Determine the (X, Y) coordinate at the center of the cell enclosing the given text.  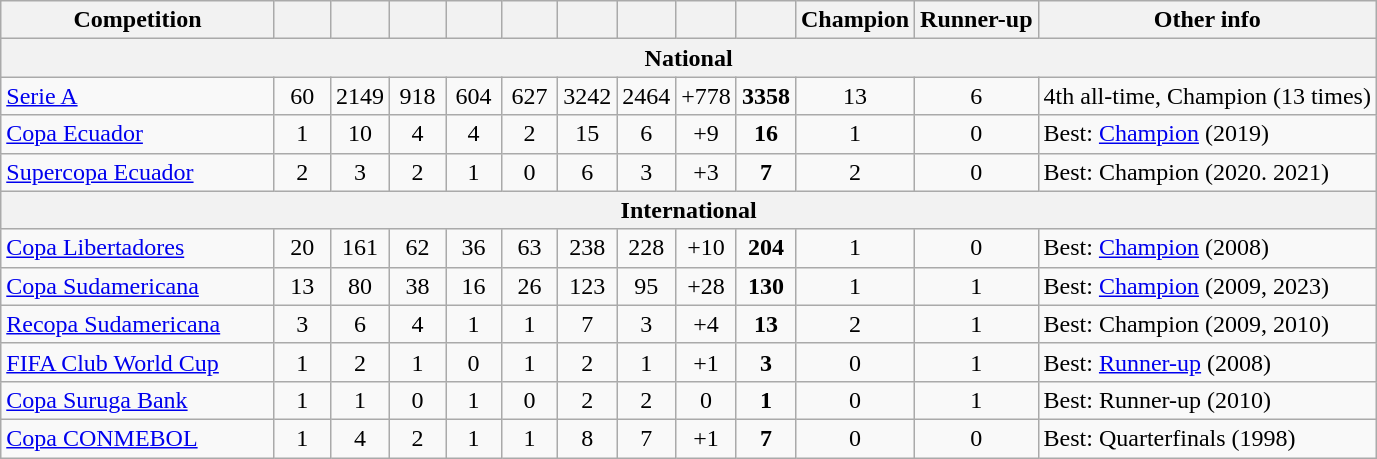
Runner-up (977, 20)
4th all-time, Champion (13 times) (1207, 96)
95 (646, 286)
238 (588, 248)
Best: Champion (2008) (1207, 248)
Serie A (138, 96)
3242 (588, 96)
+4 (706, 324)
Best: Champion (2019) (1207, 134)
15 (588, 134)
204 (766, 248)
60 (302, 96)
604 (474, 96)
130 (766, 286)
3358 (766, 96)
36 (474, 248)
+28 (706, 286)
Champion (854, 20)
Other info (1207, 20)
+778 (706, 96)
161 (360, 248)
20 (302, 248)
National (689, 58)
Copa Libertadores (138, 248)
26 (530, 286)
38 (417, 286)
Best: Champion (2009, 2010) (1207, 324)
International (689, 210)
FIFA Club World Cup (138, 362)
63 (530, 248)
2149 (360, 96)
+3 (706, 172)
Copa Suruga Bank (138, 400)
918 (417, 96)
Best: Runner-up (2008) (1207, 362)
228 (646, 248)
627 (530, 96)
2464 (646, 96)
8 (588, 438)
62 (417, 248)
Best: Champion (2009, 2023) (1207, 286)
Copa CONMEBOL (138, 438)
Best: Quarterfinals (1998) (1207, 438)
123 (588, 286)
80 (360, 286)
Best: Runner-up (2010) (1207, 400)
Copa Sudamericana (138, 286)
+9 (706, 134)
Best: Champion (2020. 2021) (1207, 172)
Competition (138, 20)
10 (360, 134)
+10 (706, 248)
Copa Ecuador (138, 134)
Supercopa Ecuador (138, 172)
Recopa Sudamericana (138, 324)
